Provide the (x, y) coordinate of the cell's center where the given text is located.  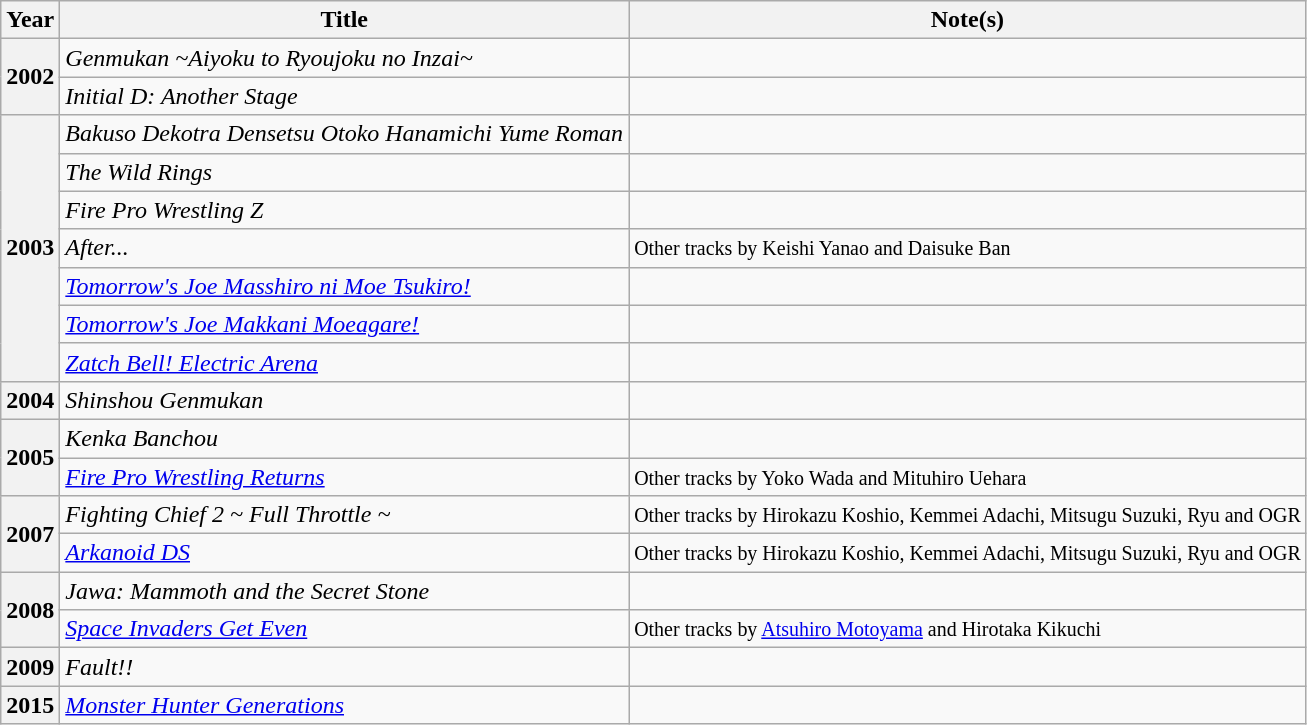
Fault!! (344, 667)
Other tracks by Yoko Wada and Mituhiro Uehara (968, 477)
Monster Hunter Generations (344, 705)
Note(s) (968, 20)
2004 (30, 400)
Initial D: Another Stage (344, 96)
Genmukan ~Aiyoku to Ryoujoku no Inzai~ (344, 58)
Jawa: Mammoth and the Secret Stone (344, 591)
Other tracks by Keishi Yanao and Daisuke Ban (968, 248)
Tomorrow's Joe Makkani Moeagare! (344, 324)
Fire Pro Wrestling Returns (344, 477)
Kenka Banchou (344, 438)
Title (344, 20)
Fighting Chief 2 ~ Full Throttle ~ (344, 515)
2002 (30, 77)
2007 (30, 534)
Space Invaders Get Even (344, 629)
Tomorrow's Joe Masshiro ni Moe Tsukiro! (344, 286)
Arkanoid DS (344, 553)
Shinshou Genmukan (344, 400)
2005 (30, 457)
Year (30, 20)
Other tracks by Atsuhiro Motoyama and Hirotaka Kikuchi (968, 629)
2009 (30, 667)
2008 (30, 610)
Zatch Bell! Electric Arena (344, 362)
Bakuso Dekotra Densetsu Otoko Hanamichi Yume Roman (344, 134)
The Wild Rings (344, 172)
After... (344, 248)
Fire Pro Wrestling Z (344, 210)
2003 (30, 248)
2015 (30, 705)
